Return the (X, Y) coordinate for the center point of the cell that contains the specified text.  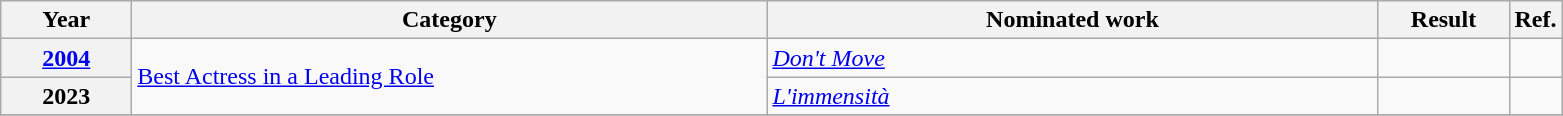
2004 (66, 58)
Result (1444, 20)
Nominated work (1072, 20)
Category (450, 20)
Year (66, 20)
2023 (66, 96)
Ref. (1536, 20)
L'immensità (1072, 96)
Don't Move (1072, 58)
Best Actress in a Leading Role (450, 77)
